For the text-containing cell, return its midpoint in [x, y] coordinate format. 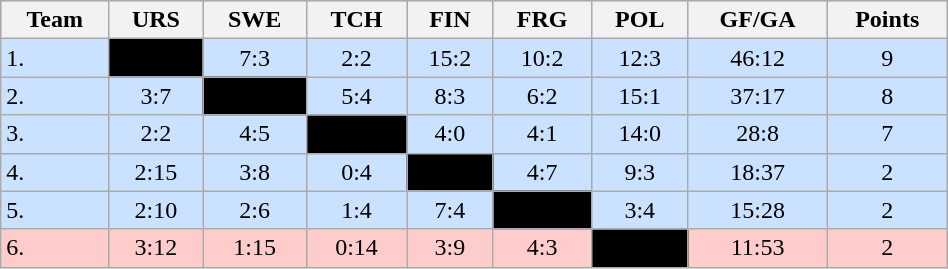
37:17 [758, 96]
URS [156, 20]
SWE [254, 20]
46:12 [758, 58]
3. [55, 134]
2:15 [156, 172]
FIN [450, 20]
1:4 [356, 210]
8:3 [450, 96]
8 [887, 96]
1:15 [254, 248]
0:14 [356, 248]
GF/GA [758, 20]
4:1 [542, 134]
7:3 [254, 58]
1. [55, 58]
9:3 [640, 172]
Points [887, 20]
3:7 [156, 96]
28:8 [758, 134]
4:0 [450, 134]
TCH [356, 20]
5. [55, 210]
2. [55, 96]
Team [55, 20]
15:28 [758, 210]
3:4 [640, 210]
10:2 [542, 58]
2:10 [156, 210]
4:5 [254, 134]
3:12 [156, 248]
9 [887, 58]
4:3 [542, 248]
7 [887, 134]
5:4 [356, 96]
6. [55, 248]
18:37 [758, 172]
3:9 [450, 248]
11:53 [758, 248]
12:3 [640, 58]
2:6 [254, 210]
15:2 [450, 58]
0:4 [356, 172]
POL [640, 20]
15:1 [640, 96]
7:4 [450, 210]
4:7 [542, 172]
14:0 [640, 134]
FRG [542, 20]
3:8 [254, 172]
4. [55, 172]
6:2 [542, 96]
